Provide the [x, y] coordinate of the cell's center where the given text is located.  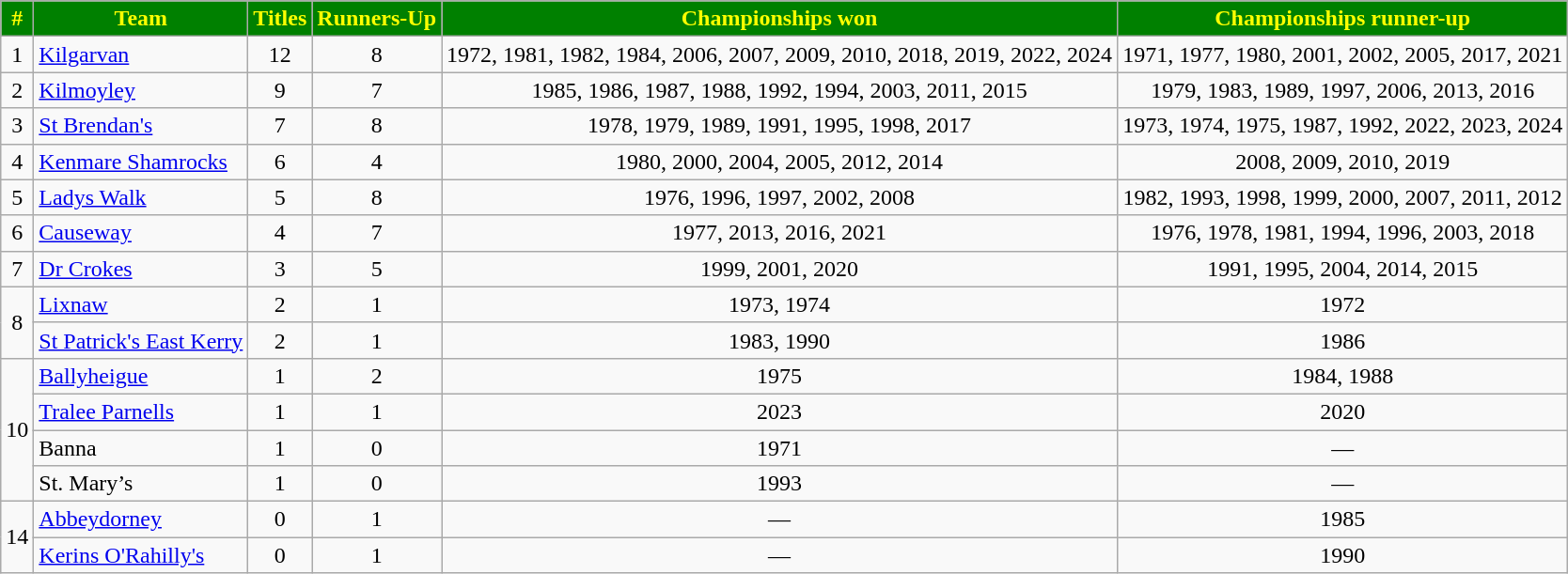
1979, 1983, 1989, 1997, 2006, 2013, 2016 [1342, 90]
2020 [1342, 411]
Kerins O'Rahilly's [141, 555]
Team [141, 19]
Causeway [141, 233]
1972, 1981, 1982, 1984, 2006, 2007, 2009, 2010, 2018, 2019, 2022, 2024 [780, 54]
1977, 2013, 2016, 2021 [780, 233]
10 [17, 429]
1985, 1986, 1987, 1988, 1992, 1994, 2003, 2011, 2015 [780, 90]
1973, 1974, 1975, 1987, 1992, 2022, 2023, 2024 [1342, 126]
1983, 1990 [780, 340]
12 [280, 54]
Runners-Up [377, 19]
1990 [1342, 555]
Lixnaw [141, 304]
# [17, 19]
2023 [780, 411]
Tralee Parnells [141, 411]
St. Mary’s [141, 484]
St Patrick's East Kerry [141, 340]
2008, 2009, 2010, 2019 [1342, 162]
Kenmare Shamrocks [141, 162]
Banna [141, 448]
9 [280, 90]
1991, 1995, 2004, 2014, 2015 [1342, 269]
1982, 1993, 1998, 1999, 2000, 2007, 2011, 2012 [1342, 197]
1972 [1342, 304]
Kilmoyley [141, 90]
1975 [780, 376]
Dr Crokes [141, 269]
Ballyheigue [141, 376]
St Brendan's [141, 126]
1978, 1979, 1989, 1991, 1995, 1998, 2017 [780, 126]
1985 [1342, 520]
Ladys Walk [141, 197]
1984, 1988 [1342, 376]
Championships won [780, 19]
1980, 2000, 2004, 2005, 2012, 2014 [780, 162]
14 [17, 537]
Abbeydorney [141, 520]
1971, 1977, 1980, 2001, 2002, 2005, 2017, 2021 [1342, 54]
Titles [280, 19]
Championships runner-up [1342, 19]
Kilgarvan [141, 54]
1971 [780, 448]
1999, 2001, 2020 [780, 269]
1986 [1342, 340]
1993 [780, 484]
1973, 1974 [780, 304]
1976, 1996, 1997, 2002, 2008 [780, 197]
1976, 1978, 1981, 1994, 1996, 2003, 2018 [1342, 233]
